Return the [x, y] coordinate for the center point of the cell that contains the specified text.  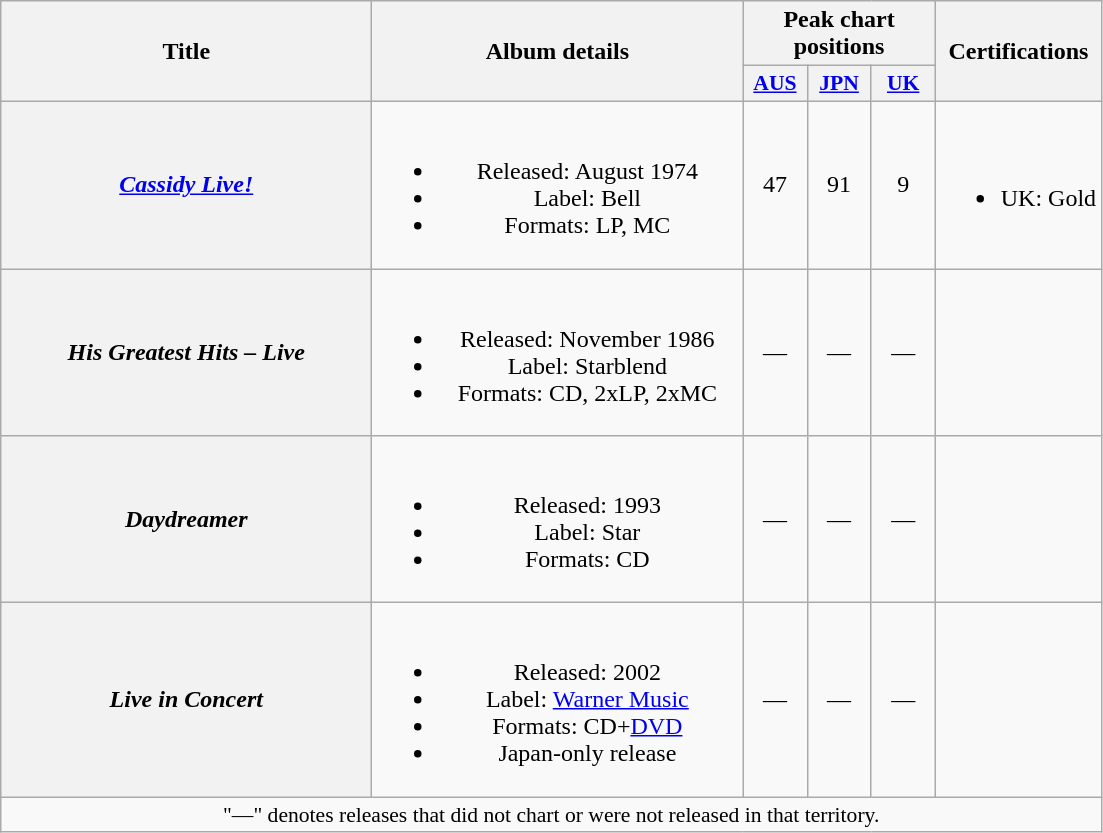
Released: August 1974Label: BellFormats: LP, MC [558, 184]
47 [775, 184]
Certifications [1018, 52]
JPN [839, 84]
"—" denotes releases that did not chart or were not released in that territory. [552, 815]
Title [186, 52]
Cassidy Live! [186, 184]
UK: Gold [1018, 184]
91 [839, 184]
Album details [558, 52]
Released: 2002Label: Warner MusicFormats: CD+DVDJapan-only release [558, 700]
Live in Concert [186, 700]
Daydreamer [186, 520]
9 [903, 184]
His Greatest Hits – Live [186, 352]
AUS [775, 84]
Released: 1993Label: StarFormats: CD [558, 520]
Released: November 1986Label: StarblendFormats: CD, 2xLP, 2xMC [558, 352]
Peak chart positions [839, 34]
UK [903, 84]
